Return (X, Y) of the center of cell containing provided text 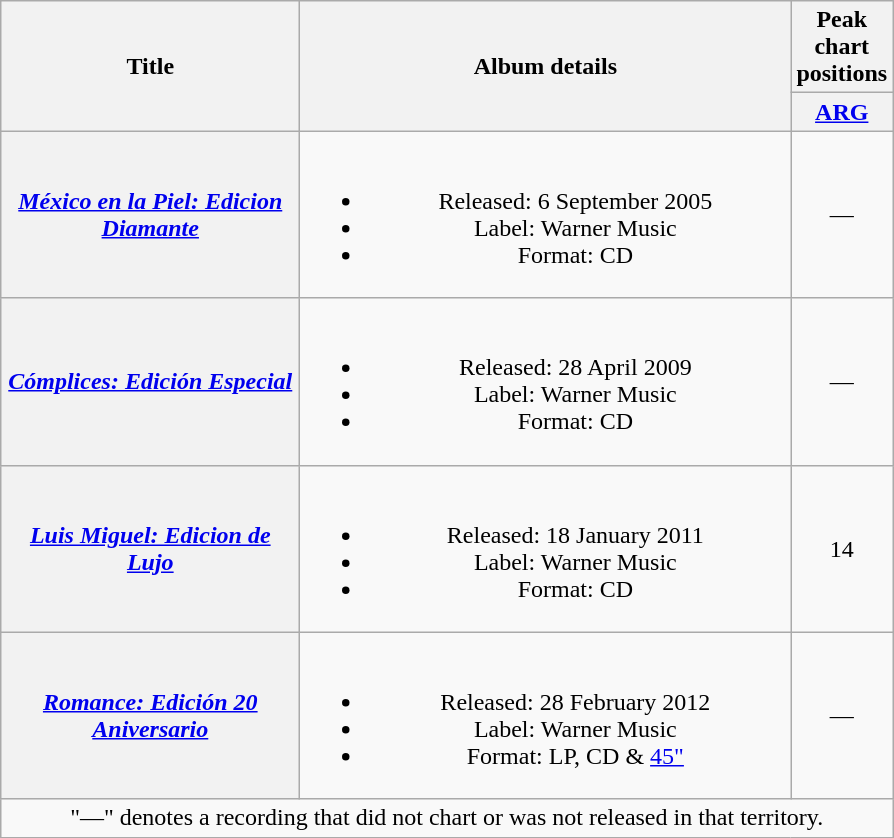
Released: 28 April 2009Label: Warner MusicFormat: CD (546, 382)
14 (842, 548)
Released: 28 February 2012Label: Warner MusicFormat: LP, CD & 45" (546, 716)
"—" denotes a recording that did not chart or was not released in that territory. (447, 818)
Cómplices: Edición Especial (150, 382)
México en la Piel: Edicion Diamante (150, 214)
Romance: Edición 20 Aniversario (150, 716)
Luis Miguel: Edicion de Lujo (150, 548)
Album details (546, 66)
Title (150, 66)
ARG (842, 112)
Released: 6 September 2005Label: Warner MusicFormat: CD (546, 214)
Peak chart positions (842, 47)
Released: 18 January 2011Label: Warner MusicFormat: CD (546, 548)
